From the cell containing the given text, extract its center point as (X, Y) coordinate. 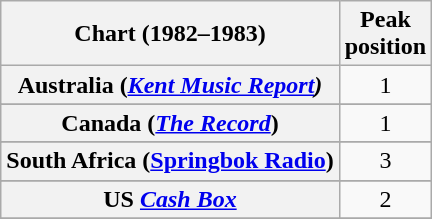
US Cash Box (170, 199)
South Africa (Springbok Radio) (170, 161)
3 (385, 161)
Chart (1982–1983) (170, 34)
Peakposition (385, 34)
Canada (The Record) (170, 123)
Australia (Kent Music Report) (170, 85)
2 (385, 199)
